Search for the cell housing the specified text and yield its [X, Y] center coordinate. 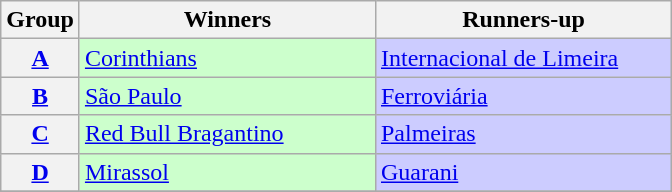
Guarani [523, 172]
Winners [227, 20]
Mirassol [227, 172]
C [40, 134]
Group [40, 20]
Runners-up [523, 20]
D [40, 172]
Corinthians [227, 58]
São Paulo [227, 96]
Palmeiras [523, 134]
Internacional de Limeira [523, 58]
Red Bull Bragantino [227, 134]
B [40, 96]
A [40, 58]
Ferroviária [523, 96]
